Locate the cell with the specified text and output its (x, y) center coordinate. 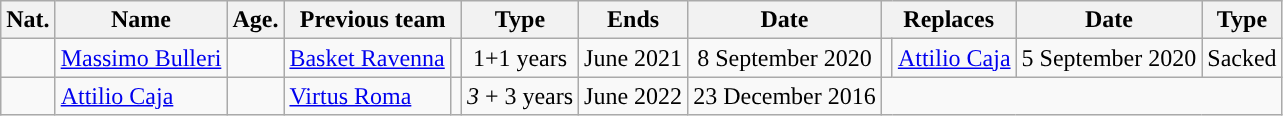
Virtus Roma (367, 96)
Ends (634, 20)
23 December 2016 (785, 96)
Nat. (28, 20)
3 + 3 years (520, 96)
1+1 years (520, 58)
Sacked (1242, 58)
Massimo Bulleri (141, 58)
Name (141, 20)
8 September 2020 (785, 58)
June 2022 (634, 96)
5 September 2020 (1109, 58)
Age. (256, 20)
Basket Ravenna (367, 58)
June 2021 (634, 58)
Previous team (372, 20)
Replaces (948, 20)
